Capture the cell that displays the provided text and extract its (x, y) central coordinate. 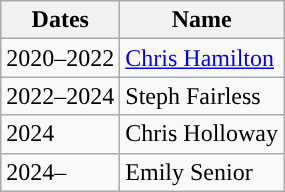
Name (202, 20)
Steph Fairless (202, 96)
2022–2024 (60, 96)
Dates (60, 20)
Chris Hamilton (202, 58)
2024 (60, 134)
2024– (60, 172)
Chris Holloway (202, 134)
2020–2022 (60, 58)
Emily Senior (202, 172)
